Capture the cell that displays the provided text and extract its [X, Y] central coordinate. 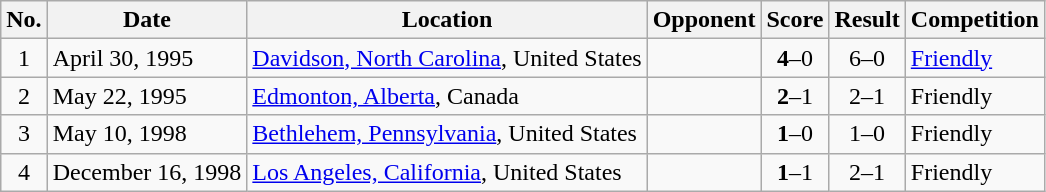
Opponent [704, 20]
Los Angeles, California, United States [447, 172]
Davidson, North Carolina, United States [447, 58]
1–1 [795, 172]
May 22, 1995 [147, 96]
No. [24, 20]
Score [795, 20]
1 [24, 58]
4 [24, 172]
Result [867, 20]
2 [24, 96]
Edmonton, Alberta, Canada [447, 96]
May 10, 1998 [147, 134]
Date [147, 20]
3 [24, 134]
6–0 [867, 58]
December 16, 1998 [147, 172]
Bethlehem, Pennsylvania, United States [447, 134]
4–0 [795, 58]
April 30, 1995 [147, 58]
Location [447, 20]
Competition [974, 20]
